Identify which cell holds the provided text, then report its [X, Y] central coordinate. 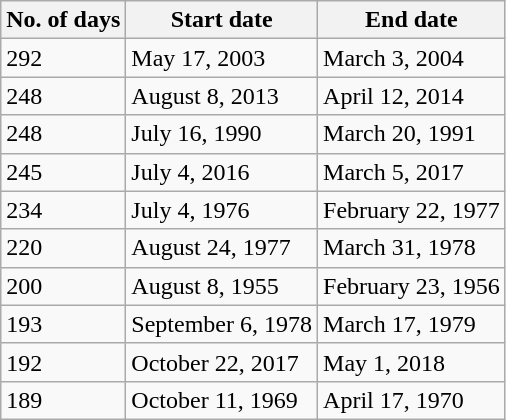
May 1, 2018 [412, 362]
March 31, 1978 [412, 248]
August 8, 2013 [222, 96]
April 12, 2014 [412, 96]
234 [64, 210]
245 [64, 172]
July 4, 1976 [222, 210]
292 [64, 58]
April 17, 1970 [412, 400]
Start date [222, 20]
October 11, 1969 [222, 400]
193 [64, 324]
May 17, 2003 [222, 58]
March 5, 2017 [412, 172]
March 17, 1979 [412, 324]
No. of days [64, 20]
220 [64, 248]
End date [412, 20]
February 23, 1956 [412, 286]
August 8, 1955 [222, 286]
February 22, 1977 [412, 210]
192 [64, 362]
September 6, 1978 [222, 324]
March 20, 1991 [412, 134]
July 16, 1990 [222, 134]
August 24, 1977 [222, 248]
October 22, 2017 [222, 362]
189 [64, 400]
July 4, 2016 [222, 172]
200 [64, 286]
March 3, 2004 [412, 58]
